Extract the (x, y) coordinate from the center of the cell holding the provided text.  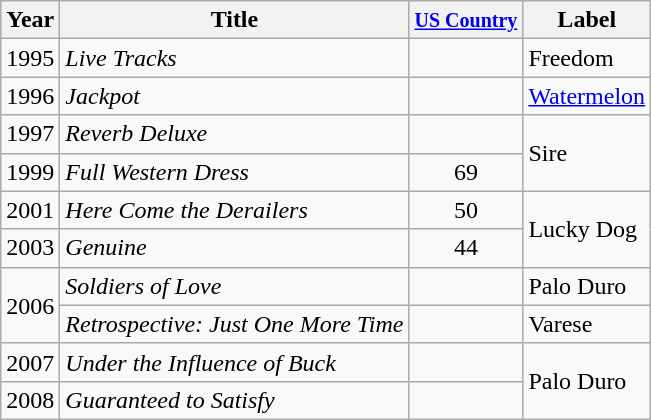
Retrospective: Just One More Time (234, 324)
44 (466, 248)
Under the Influence of Buck (234, 362)
Live Tracks (234, 58)
US Country (466, 20)
Watermelon (587, 96)
50 (466, 210)
Year (30, 20)
Guaranteed to Satisfy (234, 400)
2001 (30, 210)
Label (587, 20)
Title (234, 20)
Jackpot (234, 96)
Lucky Dog (587, 229)
1996 (30, 96)
2007 (30, 362)
Freedom (587, 58)
Reverb Deluxe (234, 134)
Genuine (234, 248)
Varese (587, 324)
1995 (30, 58)
Sire (587, 153)
2006 (30, 305)
2008 (30, 400)
69 (466, 172)
2003 (30, 248)
Full Western Dress (234, 172)
1999 (30, 172)
Soldiers of Love (234, 286)
1997 (30, 134)
Here Come the Derailers (234, 210)
